Provide the [X, Y] coordinate of the cell's center where the given text is located.  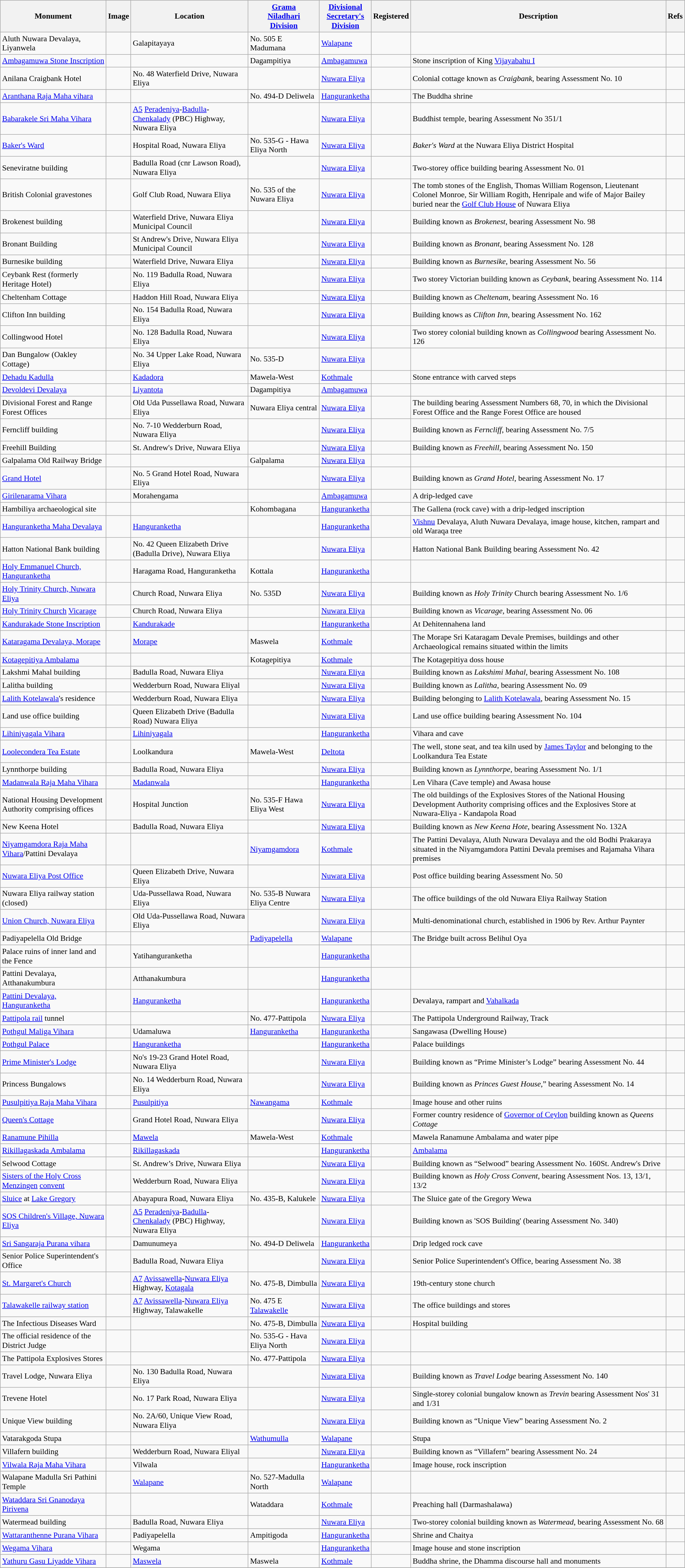
St Andrew's Drive, Nuwara Eliya Municipal Council [189, 244]
Two-storey colonial building known as Watermead, bearing Assessment No. 68 [538, 1522]
Rikillagaskada Ambalama [53, 1150]
The Pattipola Explosives Stores [53, 1359]
No. 130 Badulla Road, Nuwara Eliya [189, 1376]
Aranthana Raja Maha vihara [53, 96]
Clifton Inn building [53, 315]
Pusulpitiya [189, 1102]
Building known as 'SOS Building' (bearing Assessment No. 340) [538, 1221]
St. Margaret's Church [53, 1284]
Morahengama [189, 496]
No. 435-B, Kalukele [283, 1199]
Princess Bungalows [53, 1084]
Padiyapelella Old Bridge [53, 939]
Multi-denominational church, established in 1906 by Rev. Arthur Paynter [538, 921]
Kandurakade [189, 624]
Two storey Victorian building known as Ceybank, bearing Assessment No. 114 [538, 280]
Kataragama Devalaya, Morape [53, 642]
No. 48 Waterfield Drive, Nuwara Eliya [189, 79]
Ambalama [538, 1150]
Preaching hall (Darmashalawa) [538, 1505]
Girilenarama Vihara [53, 496]
No. 2A/60, Unique View Road, Nuwara Eliya [189, 1421]
Building knows as Clifton Inn, bearing Assessment No. 162 [538, 315]
Pattini Devalaya, Hanguranketha [53, 1001]
Trevene Hotel [53, 1398]
Devalaya, rampart and Vahalkada [538, 1001]
Pothgul Palace [53, 1044]
No. 535D [283, 594]
Mawela [189, 1138]
Nawangama [283, 1102]
Pothgul Maliga Vihara [53, 1031]
The Sluice gate of the Gregory Wewa [538, 1199]
Refs [675, 16]
No. 535-G - Hava Eliya North [283, 1341]
Selwood Cottage [53, 1163]
Yatihanguranketha [189, 956]
Mawela Ranamune Ambalama and water pipe [538, 1138]
Drip ledged rock cave [538, 1243]
The Morape Sri Kataragam Devale Premises, buildings and other Archaeological remains situated within the limits [538, 642]
Building known as Travel Lodge bearing Assessment No. 140 [538, 1376]
Building known as Vicarage, bearing Assessment No. 06 [538, 611]
Loolkandura [189, 751]
The office buildings and stores [538, 1306]
Talawakelle railway station [53, 1306]
Grand Hotel [53, 478]
Building known as Lakshimi Mahal, bearing Assessment No. 108 [538, 672]
Building known as Brokenest, bearing Assessment No. 98 [538, 222]
Building known as “Selwood” bearing Assessment No. 160St. Andrew's Drive [538, 1163]
Kotagepitiya Ambalama [53, 660]
Burnesike building [53, 262]
Villafern building [53, 1452]
Stone inscription of King Vijayabahu I [538, 61]
Pattini Devalaya, Atthanakumbura [53, 978]
The Bridge built across Belihul Oya [538, 939]
Building known as Holy Cross Convent, bearing Assessment Nos. 13, 13/1, 13/2 [538, 1181]
Hospital Junction [189, 805]
Lalitha building [53, 686]
Sluice at Lake Gregory [53, 1199]
Kadadora [189, 377]
Nuwara Eliya Post Office [53, 876]
Land use office building [53, 716]
The office buildings of the old Nuwara Eliya Railway Station [538, 898]
No. 5 Grand Hotel Road, Nuwara Eliya [189, 478]
Lihiniyagala Vihara [53, 734]
No. 154 Badulla Road, Nuwara Eliya [189, 315]
Divisional Forest and Range Forest Offices [53, 407]
Wattaranthenne Purana Vihara [53, 1535]
Yathuru Gasu Liyadde Vihara [53, 1561]
Kandurakade Stone Inscription [53, 624]
Wegama [189, 1548]
DivisionalSecretary'sDivision [345, 16]
Aluth Nuwara Devalaya, Liyanwela [53, 43]
Building known as Grand Hotel, bearing Assessment No. 17 [538, 478]
Loolecondera Tea Estate [53, 751]
Cheltenham Cottage [53, 297]
Wegama Vihara [53, 1548]
Vihara and cave [538, 734]
No. 42 Queen Elizabeth Drive (Badulla Drive), Nuwara Eliya [189, 549]
Holy Emmanuel Church, Hanguranketha [53, 571]
Haddon Hill Road, Nuwara Eliya [189, 297]
Union Church, Nuwara Eliya [53, 921]
Holy Trinity Church, Nuwara Eliya [53, 594]
Unique View building [53, 1421]
British Colonial gravestones [53, 195]
Holy Trinity Church Vicarage [53, 611]
Monument [53, 16]
Nuwara Eliya central [283, 407]
Galapitayaya [189, 43]
Hospital Road, Nuwara Eliya [189, 145]
Stone entrance with carved steps [538, 377]
Lihiniyagala [189, 734]
The official residence of the District Judge [53, 1341]
No. 535 of the Nuwara Eliya [283, 195]
Post office building bearing Assessment No. 50 [538, 876]
Ferncliff building [53, 430]
A7 Avissawella-Nuwara Eliya Highway, Kotagala [189, 1284]
Building known as “Prime Minister’s Lodge” bearing Assessment No. 44 [538, 1062]
New Keena Hotel [53, 827]
The Gallena (rock cave) with a drip-ledged inscription [538, 509]
Hatton National Bank building [53, 549]
Building known as “Villafern” bearing Assessment No. 24 [538, 1452]
No. 14 Wedderburn Road, Nuwara Eliya [189, 1084]
Anilana Craigbank Hotel [53, 79]
Galpalama Old Railway Bridge [53, 461]
The Infectious Diseases Ward [53, 1323]
Hospital building [538, 1323]
Vatarakgoda Stupa [53, 1439]
No. 535-F Hawa Eliya West [283, 805]
Ambagamuwa Stone Inscription [53, 61]
Building belonging to Lalith Kotelawala, bearing Assessment No. 15 [538, 699]
Vishnu Devalaya, Aluth Nuwara Devalaya, image house, kitchen, rampart and old Waraqa tree [538, 526]
Former country residence of Governor of Ceylon building known as Queens Cottage [538, 1119]
Palace buildings [538, 1044]
Ceybank Rest (formerly Heritage Hotel) [53, 280]
Buddha shrine, the Dhamma discourse hall and monuments [538, 1561]
Shrine and Chaitya [538, 1535]
Hambiliya archaeological site [53, 509]
The Buddha shrine [538, 96]
Image [119, 16]
At Dehitennahena land [538, 624]
Building known as New Keena Hote, bearing Assessment No. 132A [538, 827]
Kohombagana [283, 509]
No. 34 Upper Lake Road, Nuwara Eliya [189, 359]
No. 17 Park Road, Nuwara Eliya [189, 1398]
Uda-Pussellawa Road, Nuwara Eliya [189, 898]
Brokenest building [53, 222]
No. 535-B Nuwara Eliya Centre [283, 898]
Morape [189, 642]
Registered [391, 16]
The well, stone seat, and tea kiln used by James Taylor and belonging to the Loolkandura Tea Estate [538, 751]
Stupa [538, 1439]
Old Uda Pussellawa Road, Nuwara Eliya [189, 407]
Madanwala [189, 782]
Two storey colonial building known as Collingwood bearing Assessment No. 126 [538, 337]
No. 7-10 Wedderburn Road, Nuwara Eliya [189, 430]
Lynnthorpe building [53, 769]
Single-storey colonial bungalow known as Trevin bearing Assessment Nos' 31 and 1/31 [538, 1398]
St. Andrew's Drive, Nuwara Eliya [189, 448]
Watermead building [53, 1522]
Sangawasa (Dwelling House) [538, 1031]
Description [538, 16]
Deltota [345, 751]
Image house, rock inscription [538, 1465]
No. 535-D [283, 359]
No. 475 E Talawakelle [283, 1306]
Galpalama [283, 461]
The Kotagepitiya doss house [538, 660]
Devoldevi Devalaya [53, 390]
Dan Bungalow (Oakley Cottage) [53, 359]
Kotagepitiya [283, 660]
Two-storey office building bearing Assessment No. 01 [538, 168]
Wataddara Sri Gnanodaya Pirivena [53, 1505]
No. 128 Badulla Road, Nuwara Eliya [189, 337]
Damunumeya [189, 1243]
Seneviratne building [53, 168]
Wataddara [283, 1505]
Travel Lodge, Nuwara Eliya [53, 1376]
Walapane Madulla Sri Pathini Temple [53, 1482]
Baker's Ward [53, 145]
Buddhist temple, bearing Assessment No 351/1 [538, 118]
Dehadu Kadulla [53, 377]
No. 527-Madulla North [283, 1482]
Freehill Building [53, 448]
Ampitigoda [283, 1535]
Lakshmi Mahal building [53, 672]
Pattipola rail tunnel [53, 1019]
Sri Sangaraja Purana vihara [53, 1243]
Liyantota [189, 390]
Sisters of the Holy Cross Menzingen convent [53, 1181]
SOS Children's Village, Nuwara Eliya [53, 1221]
St. Andrew’s Drive, Nuwara Eliya [189, 1163]
Building known as Lalitha, bearing Assessment No. 09 [538, 686]
Pusulpitiya Raja Maha Vihara [53, 1102]
GramaNiladhariDivision [283, 16]
Bronant Building [53, 244]
Prime Minister's Lodge [53, 1062]
Golf Club Road, Nuwara Eliya [189, 195]
Senior Police Superintendent's Office, bearing Assessment No. 38 [538, 1261]
19th-century stone church [538, 1284]
Old Uda-Pussellawa Road, Nuwara Eliya [189, 921]
Land use office building bearing Assessment No. 104 [538, 716]
Nuwara Eliya railway station (closed) [53, 898]
Building known as Cheltenam, bearing Assessment No. 16 [538, 297]
The building bearing Assessment Numbers 68, 70, in which the Divisional Forest Office and the Range Forest Office are housed [538, 407]
Rikillagaskada [189, 1150]
Queen Elizabeth Drive, Nuwara Eliya [189, 876]
Haragama Road, Hanguranketha [189, 571]
Niyamgamdora [283, 849]
Building known as Burnesike, bearing Assessment No. 56 [538, 262]
Kottala [283, 571]
Babarakele Sri Maha Vihara [53, 118]
Building known as Princes Guest House,” bearing Assessment No. 14 [538, 1084]
Madanwala Raja Maha Vihara [53, 782]
Ranamune Pihilla [53, 1138]
Atthanakumbura [189, 978]
Vilwala Raja Maha Vihara [53, 1465]
Wathumulla [283, 1439]
Badulla Road (cnr Lawson Road), Nuwara Eliya [189, 168]
No. 119 Badulla Road, Nuwara Eliya [189, 280]
Senior Police Superintendent's Office [53, 1261]
Hatton National Bank Building bearing Assessment No. 42 [538, 549]
No. 535-G - Hawa Eliya North [283, 145]
Waterfield Drive, Nuwara Eliya Municipal Council [189, 222]
No's 19-23 Grand Hotel Road, Nuwara Eliya [189, 1062]
Collingwood Hotel [53, 337]
Colonial cottage known as Craigbank, bearing Assessment No. 10 [538, 79]
The Pattipola Underground Railway, Track [538, 1019]
Udamaluwa [189, 1031]
Location [189, 16]
Hanguranketha Maha Devalaya [53, 526]
Image house and other ruins [538, 1102]
Vilwala [189, 1465]
Waterfield Drive, Nuwara Eliya [189, 262]
Building known as Holy Trinity Church bearing Assessment No. 1/6 [538, 594]
Palace ruins of inner land and the Fence [53, 956]
No. 505 E Madumana [283, 43]
Len Vihara (Cave temple) and Awasa house [538, 782]
Queen's Cottage [53, 1119]
Building known as Bronant, bearing Assessment No. 128 [538, 244]
Abayapura Road, Nuwara Eliya [189, 1199]
Building known as Lynnthorpe, bearing Assessment No. 1/1 [538, 769]
Baker's Ward at the Nuwara Eliya District Hospital [538, 145]
Lalith Kotelawala's residence [53, 699]
Grand Hotel Road, Nuwara Eliya [189, 1119]
Building known as Freehill, bearing Assessment No. 150 [538, 448]
National Housing Development Authority comprising offices [53, 805]
A7 Avissawella-Nuwara Eliya Highway, Talawakelle [189, 1306]
Building known as “Unique View” bearing Assessment No. 2 [538, 1421]
Niyamgamdora Raja Maha Vihara/Pattini Devalaya [53, 849]
A drip-ledged cave [538, 496]
Building known as Ferncliff, bearing Assessment No. 7/5 [538, 430]
Queen Elizabeth Drive (Badulla Road) Nuwara Eliya [189, 716]
Image house and stone inscription [538, 1548]
